Return [x, y] of the center of cell containing provided text 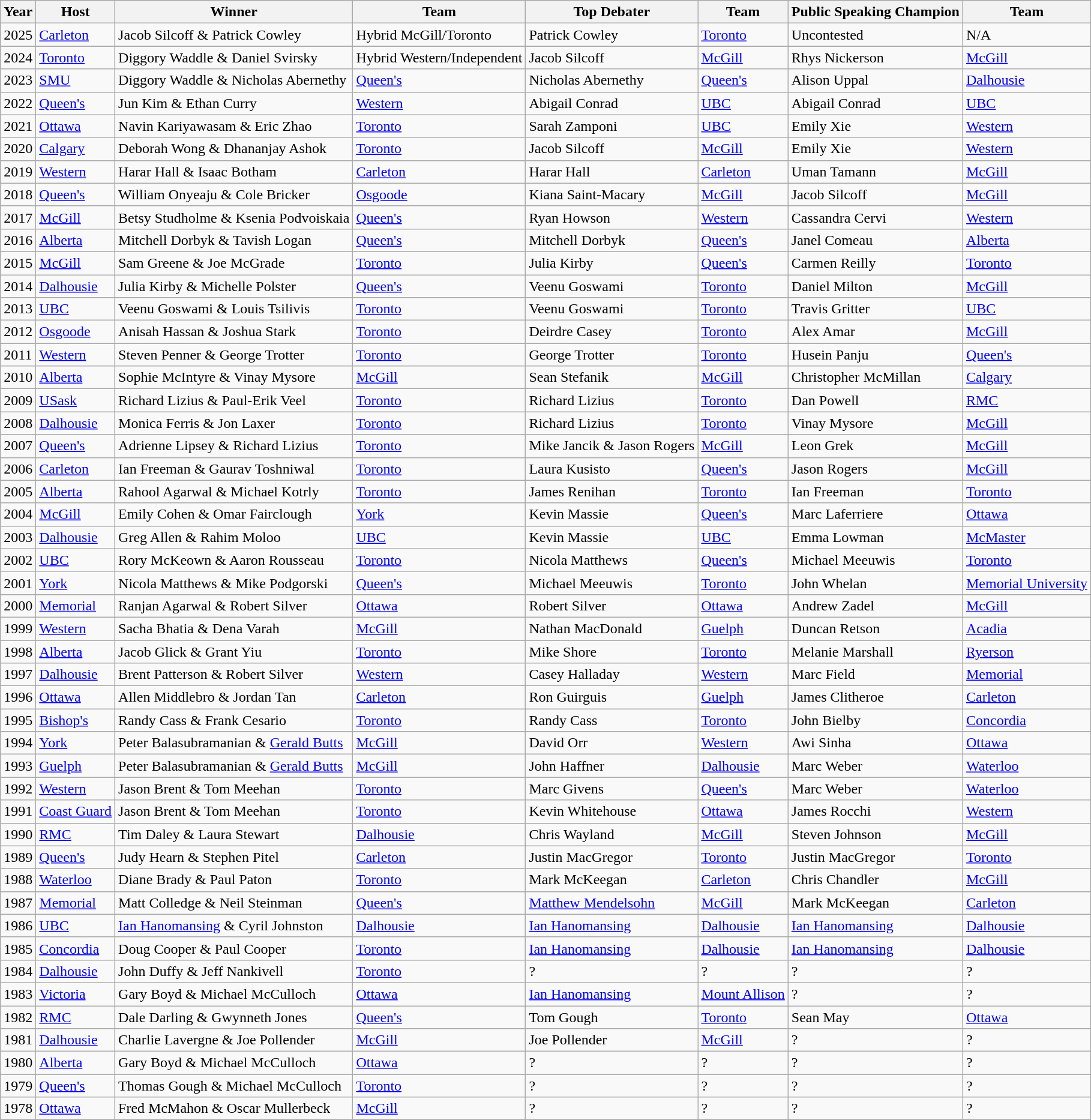
1984 [18, 971]
Mike Jancik & Jason Rogers [612, 446]
1996 [18, 697]
2023 [18, 80]
Sam Greene & Joe McGrade [234, 263]
Year [18, 12]
Marc Laferriere [875, 514]
Matt Colledge & Neil Steinman [234, 903]
Laura Kusisto [612, 469]
McMaster [1026, 537]
David Orr [612, 743]
N/A [1026, 35]
2014 [18, 286]
Leon Grek [875, 446]
Alison Uppal [875, 80]
USask [76, 400]
Deirdre Casey [612, 332]
1987 [18, 903]
2004 [18, 514]
2011 [18, 355]
James Rocchi [875, 811]
Ryan Howson [612, 217]
2009 [18, 400]
Mount Allison [743, 994]
Coast Guard [76, 811]
Acadia [1026, 628]
Charlie Lavergne & Joe Pollender [234, 1040]
Travis Gritter [875, 309]
Dale Darling & Gwynneth Jones [234, 1017]
Doug Cooper & Paul Cooper [234, 948]
Emily Cohen & Omar Fairclough [234, 514]
1978 [18, 1109]
1985 [18, 948]
Husein Panju [875, 355]
Jacob Silcoff & Patrick Cowley [234, 35]
Bishop's [76, 720]
2000 [18, 606]
Diggory Waddle & Daniel Svirsky [234, 58]
Melanie Marshall [875, 651]
Victoria [76, 994]
Tim Daley & Laura Stewart [234, 834]
2025 [18, 35]
Randy Cass [612, 720]
Kevin Whitehouse [612, 811]
1993 [18, 766]
Greg Allen & Rahim Moloo [234, 537]
Public Speaking Champion [875, 12]
2003 [18, 537]
Monica Ferris & Jon Laxer [234, 423]
Harar Hall & Isaac Botham [234, 172]
Julia Kirby & Michelle Polster [234, 286]
2013 [18, 309]
1991 [18, 811]
Marc Givens [612, 789]
1994 [18, 743]
Host [76, 12]
Julia Kirby [612, 263]
Diane Brady & Paul Paton [234, 880]
Sacha Bhatia & Dena Varah [234, 628]
2018 [18, 194]
James Renihan [612, 492]
1986 [18, 926]
Awi Sinha [875, 743]
2024 [18, 58]
Vinay Mysore [875, 423]
1995 [18, 720]
2022 [18, 103]
Randy Cass & Frank Cesario [234, 720]
1997 [18, 675]
2016 [18, 240]
Rahool Agarwal & Michael Kotrly [234, 492]
Carmen Reilly [875, 263]
Ryerson [1026, 651]
Casey Halladay [612, 675]
Emma Lowman [875, 537]
Deborah Wong & Dhananjay Ashok [234, 149]
Sarah Zamponi [612, 126]
2010 [18, 378]
John Whelan [875, 583]
2002 [18, 560]
1980 [18, 1063]
Nathan MacDonald [612, 628]
George Trotter [612, 355]
2017 [18, 217]
Memorial University [1026, 583]
1982 [18, 1017]
Betsy Studholme & Ksenia Podvoiskaia [234, 217]
1988 [18, 880]
Uman Tamann [875, 172]
2007 [18, 446]
Ranjan Agarwal & Robert Silver [234, 606]
Ron Guirguis [612, 697]
Mitchell Dorbyk [612, 240]
1979 [18, 1086]
Tom Gough [612, 1017]
Chris Wayland [612, 834]
Fred McMahon & Oscar Mullerbeck [234, 1109]
Robert Silver [612, 606]
1998 [18, 651]
Ian Freeman & Gaurav Toshniwal [234, 469]
2021 [18, 126]
Joe Pollender [612, 1040]
Rory McKeown & Aaron Rousseau [234, 560]
Kiana Saint-Macary [612, 194]
Matthew Mendelsohn [612, 903]
2012 [18, 332]
1999 [18, 628]
Nicola Matthews [612, 560]
Cassandra Cervi [875, 217]
John Bielby [875, 720]
Nicola Matthews & Mike Podgorski [234, 583]
Janel Comeau [875, 240]
1990 [18, 834]
Hybrid McGill/Toronto [439, 35]
Winner [234, 12]
Steven Johnson [875, 834]
Navin Kariyawasam & Eric Zhao [234, 126]
Uncontested [875, 35]
Thomas Gough & Michael McCulloch [234, 1086]
2020 [18, 149]
Sean May [875, 1017]
Andrew Zadel [875, 606]
Ian Hanomansing & Cyril Johnston [234, 926]
Mike Shore [612, 651]
John Haffner [612, 766]
2019 [18, 172]
Chris Chandler [875, 880]
2015 [18, 263]
Judy Hearn & Stephen Pitel [234, 857]
Patrick Cowley [612, 35]
Diggory Waddle & Nicholas Abernethy [234, 80]
1989 [18, 857]
2001 [18, 583]
1981 [18, 1040]
Daniel Milton [875, 286]
Dan Powell [875, 400]
Jun Kim & Ethan Curry [234, 103]
1992 [18, 789]
James Clitheroe [875, 697]
Top Debater [612, 12]
Jason Rogers [875, 469]
2006 [18, 469]
Rhys Nickerson [875, 58]
1983 [18, 994]
Richard Lizius & Paul-Erik Veel [234, 400]
Hybrid Western/Independent [439, 58]
2005 [18, 492]
Nicholas Abernethy [612, 80]
Adrienne Lipsey & Richard Lizius [234, 446]
Anisah Hassan & Joshua Stark [234, 332]
Christopher McMillan [875, 378]
Alex Amar [875, 332]
Brent Patterson & Robert Silver [234, 675]
Jacob Glick & Grant Yiu [234, 651]
Harar Hall [612, 172]
Steven Penner & George Trotter [234, 355]
Ian Freeman [875, 492]
William Onyeaju & Cole Bricker [234, 194]
Allen Middlebro & Jordan Tan [234, 697]
SMU [76, 80]
Sean Stefanik [612, 378]
Sophie McIntyre & Vinay Mysore [234, 378]
2008 [18, 423]
John Duffy & Jeff Nankivell [234, 971]
Veenu Goswami & Louis Tsilivis [234, 309]
Duncan Retson [875, 628]
Marc Field [875, 675]
Mitchell Dorbyk & Tavish Logan [234, 240]
